Output the [X, Y] coordinate of the center of the cell containing the given text.  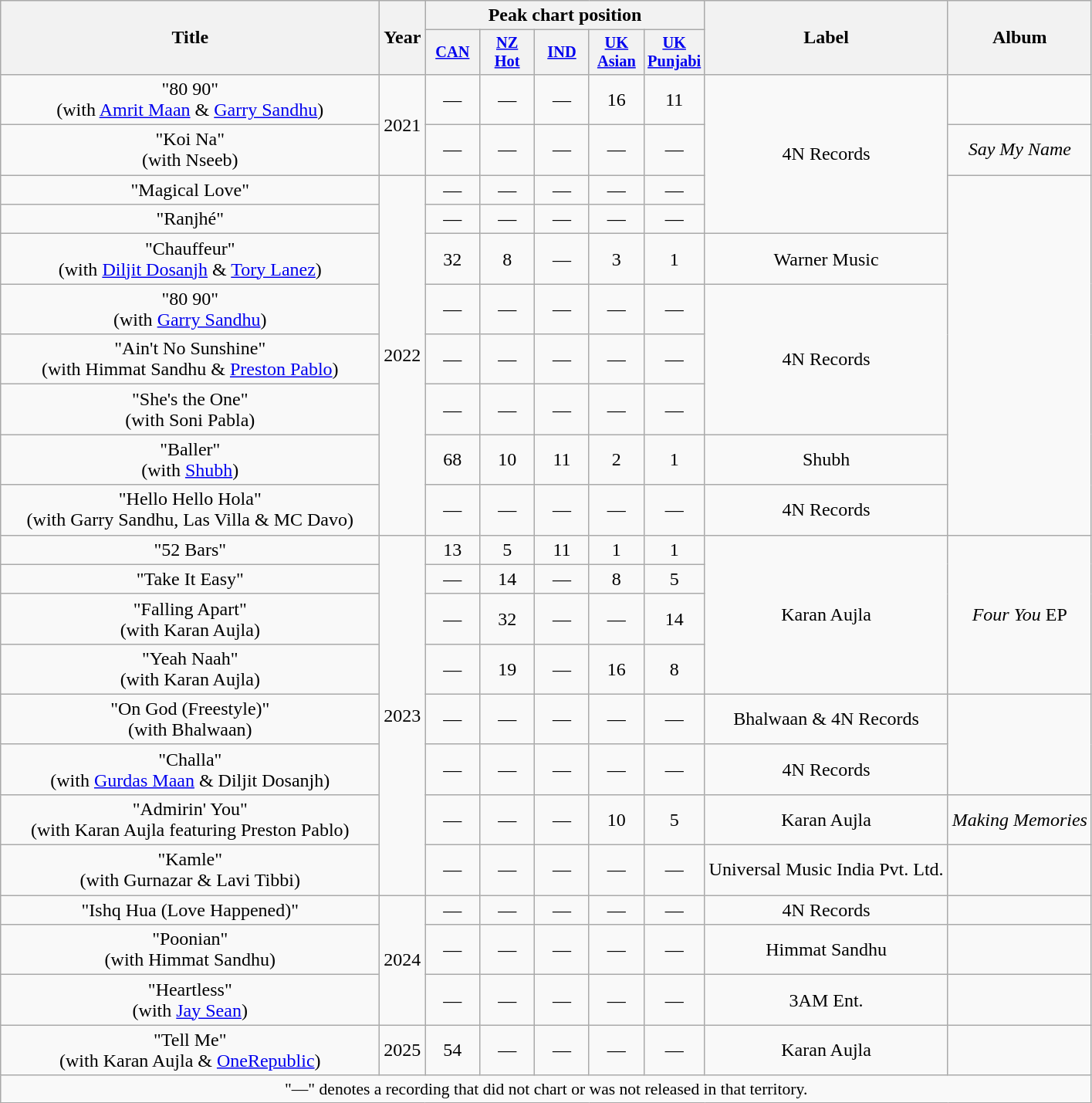
UK Punjabi [674, 52]
"80 90" (with Amrit Maan & Garry Sandhu) [190, 99]
2023 [403, 715]
"Admirin' You"(with Karan Aujla featuring Preston Pablo) [190, 820]
"Poonian" (with Himmat Sandhu) [190, 949]
Making Memories [1019, 820]
"Heartless"(with Jay Sean) [190, 1000]
2 [616, 460]
UK Asian [616, 52]
Shubh [826, 460]
"80 90"(with Garry Sandhu) [190, 309]
"Ranjhé" [190, 219]
Peak chart position [565, 15]
"Tell Me"(with Karan Aujla & OneRepublic) [190, 1050]
19 [508, 668]
"Take It Easy" [190, 579]
Universal Music India Pvt. Ltd. [826, 871]
68 [452, 460]
"Challa" (with Gurdas Maan & Diljit Dosanjh) [190, 769]
Himmat Sandhu [826, 949]
Label [826, 38]
3AM Ent. [826, 1000]
Title [190, 38]
Say My Name [1019, 150]
2022 [403, 355]
2025 [403, 1050]
"On God (Freestyle)" (with Bhalwaan) [190, 719]
Bhalwaan & 4N Records [826, 719]
"Hello Hello Hola"(with Garry Sandhu, Las Villa & MC Davo) [190, 509]
CAN [452, 52]
"She's the One"(with Soni Pabla) [190, 409]
"Chauffeur" (with Diljit Dosanjh & Tory Lanez) [190, 259]
54 [452, 1050]
2021 [403, 124]
"Falling Apart" (with Karan Aujla) [190, 619]
"—" denotes a recording that did not chart or was not released in that territory. [546, 1089]
"Kamle"(with Gurnazar & Lavi Tibbi) [190, 871]
Album [1019, 38]
"Magical Love" [190, 190]
NZHot [508, 52]
"Ain't No Sunshine"(with Himmat Sandhu & Preston Pablo) [190, 360]
"Baller"(with Shubh) [190, 460]
13 [452, 550]
IND [562, 52]
2024 [403, 960]
Year [403, 38]
"Ishq Hua (Love Happened)" [190, 910]
3 [616, 259]
"Yeah Naah" (with Karan Aujla) [190, 668]
"Koi Na" (with Nseeb) [190, 150]
Warner Music [826, 259]
"52 Bars" [190, 550]
Four You EP [1019, 614]
